Determine the [x, y] coordinate at the center of the cell enclosing the given text.  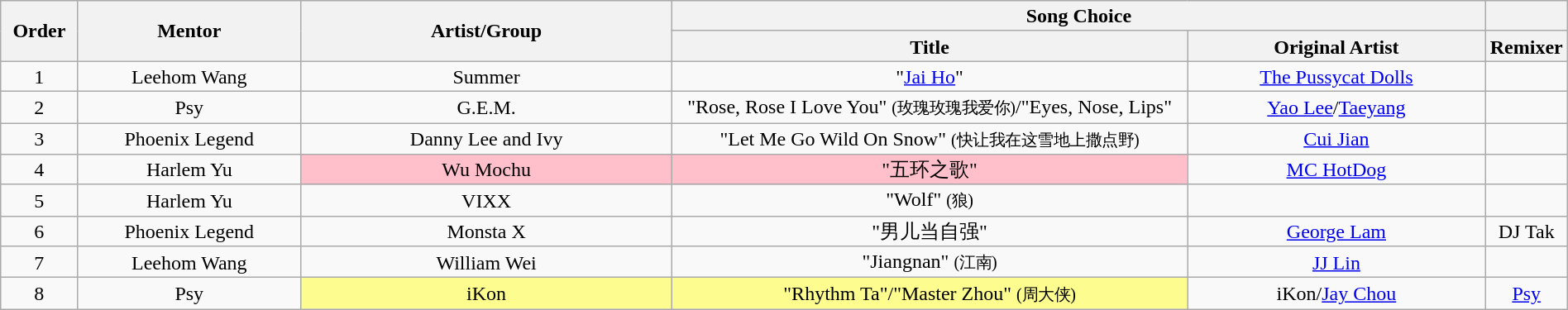
5 [40, 200]
4 [40, 170]
"Rhythm Ta"/"Master Zhou" (周大侠) [930, 293]
"Rose, Rose I Love You" (玫瑰玫瑰我爱你)/"Eyes, Nose, Lips" [930, 107]
7 [40, 262]
"Jai Ho" [930, 76]
2 [40, 107]
George Lam [1336, 231]
"Wolf" (狼) [930, 200]
The Pussycat Dolls [1336, 76]
Yao Lee/Taeyang [1336, 107]
Monsta X [486, 231]
DJ Tak [1527, 231]
Cui Jian [1336, 138]
JJ Lin [1336, 262]
8 [40, 293]
1 [40, 76]
Order [40, 31]
Artist/Group [486, 31]
G.E.M. [486, 107]
"Let Me Go Wild On Snow" (快让我在这雪地上撒点野) [930, 138]
iKon [486, 293]
William Wei [486, 262]
Mentor [189, 31]
Wu Mochu [486, 170]
"五环之歌" [930, 170]
Title [930, 46]
VIXX [486, 200]
Danny Lee and Ivy [486, 138]
3 [40, 138]
"Jiangnan" (江南) [930, 262]
iKon/Jay Chou [1336, 293]
Original Artist [1336, 46]
Summer [486, 76]
MC HotDog [1336, 170]
6 [40, 231]
"男儿当自强" [930, 231]
Song Choice [1079, 17]
Remixer [1527, 46]
